Capture the cell that displays the provided text and extract its [x, y] central coordinate. 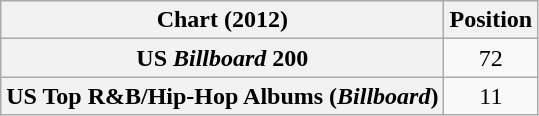
72 [491, 58]
US Top R&B/Hip-Hop Albums (Billboard) [222, 96]
11 [491, 96]
US Billboard 200 [222, 58]
Chart (2012) [222, 20]
Position [491, 20]
